Output the (x, y) coordinate of the center of the cell containing the given text.  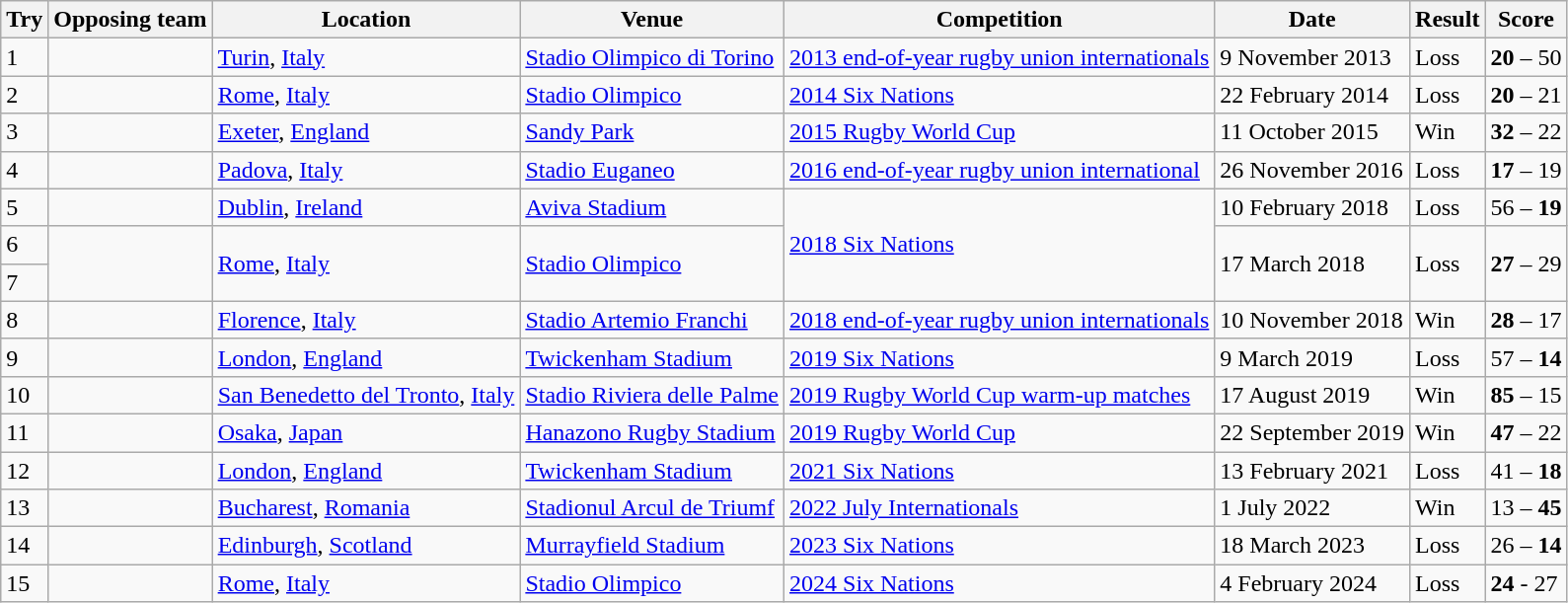
2024 Six Nations (1000, 583)
Result (1448, 20)
Stadio Euganeo (652, 170)
2021 Six Nations (1000, 471)
13 – 45 (1526, 508)
Edinburgh, Scotland (366, 546)
3 (25, 132)
24 - 27 (1526, 583)
Turin, Italy (366, 57)
Dublin, Ireland (366, 207)
Stadio Artemio Franchi (652, 320)
1 July 2022 (1312, 508)
2013 end-of-year rugby union internationals (1000, 57)
22 September 2019 (1312, 432)
4 February 2024 (1312, 583)
20 – 50 (1526, 57)
Sandy Park (652, 132)
9 (25, 357)
14 (25, 546)
17 March 2018 (1312, 264)
2019 Rugby World Cup (1000, 432)
10 November 2018 (1312, 320)
Stadio Riviera delle Palme (652, 395)
22 February 2014 (1312, 95)
2018 end-of-year rugby union internationals (1000, 320)
10 February 2018 (1312, 207)
2018 Six Nations (1000, 245)
Bucharest, Romania (366, 508)
12 (25, 471)
5 (25, 207)
9 March 2019 (1312, 357)
28 – 17 (1526, 320)
Competition (1000, 20)
Hanazono Rugby Stadium (652, 432)
13 February 2021 (1312, 471)
7 (25, 282)
56 – 19 (1526, 207)
10 (25, 395)
2019 Six Nations (1000, 357)
85 – 15 (1526, 395)
Stadionul Arcul de Triumf (652, 508)
26 November 2016 (1312, 170)
13 (25, 508)
17 August 2019 (1312, 395)
6 (25, 245)
Florence, Italy (366, 320)
2023 Six Nations (1000, 546)
Opposing team (130, 20)
20 – 21 (1526, 95)
San Benedetto del Tronto, Italy (366, 395)
2022 July Internationals (1000, 508)
17 – 19 (1526, 170)
11 (25, 432)
11 October 2015 (1312, 132)
Venue (652, 20)
Score (1526, 20)
Exeter, England (366, 132)
47 – 22 (1526, 432)
1 (25, 57)
9 November 2013 (1312, 57)
4 (25, 170)
18 March 2023 (1312, 546)
2014 Six Nations (1000, 95)
Osaka, Japan (366, 432)
2019 Rugby World Cup warm-up matches (1000, 395)
27 – 29 (1526, 264)
2016 end-of-year rugby union international (1000, 170)
Padova, Italy (366, 170)
Location (366, 20)
2 (25, 95)
Date (1312, 20)
Stadio Olimpico di Torino (652, 57)
32 – 22 (1526, 132)
Murrayfield Stadium (652, 546)
15 (25, 583)
8 (25, 320)
41 – 18 (1526, 471)
57 – 14 (1526, 357)
2015 Rugby World Cup (1000, 132)
26 – 14 (1526, 546)
Aviva Stadium (652, 207)
Try (25, 20)
